Find where the given text appears and provide that cell's center as [X, Y] coordinate. 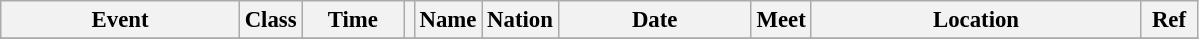
Class [270, 20]
Time [353, 20]
Location [976, 20]
Date [654, 20]
Nation [520, 20]
Event [120, 20]
Name [448, 20]
Meet [781, 20]
Ref [1169, 20]
